Identify which cell holds the provided text, then report its (X, Y) central coordinate. 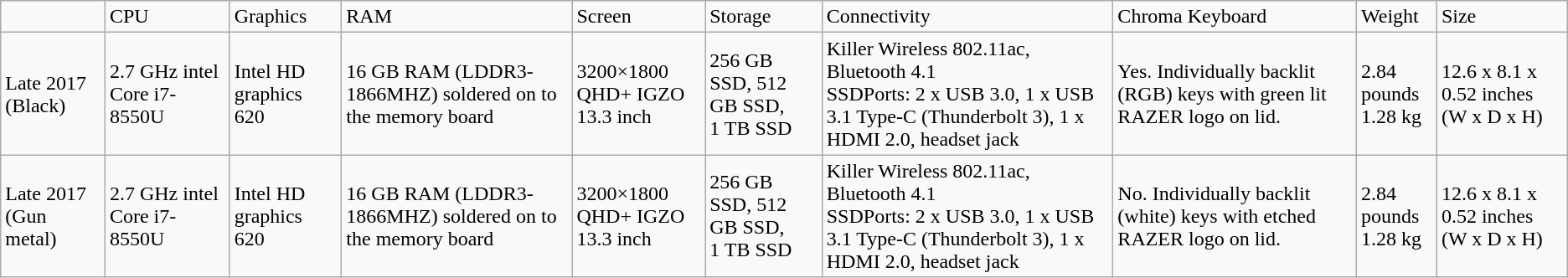
Late 2017 (Black) (54, 94)
Chroma Keyboard (1235, 17)
CPU (168, 17)
Connectivity (967, 17)
Screen (638, 17)
Storage (764, 17)
Size (1502, 17)
RAM (457, 17)
Yes. Individually backlit (RGB) keys with green lit RAZER logo on lid. (1235, 94)
Weight (1397, 17)
Late 2017 (Gun metal) (54, 216)
No. Individually backlit (white) keys with etched RAZER logo on lid. (1235, 216)
Graphics (286, 17)
